Determine the (X, Y) coordinate at the center of the cell enclosing the given text.  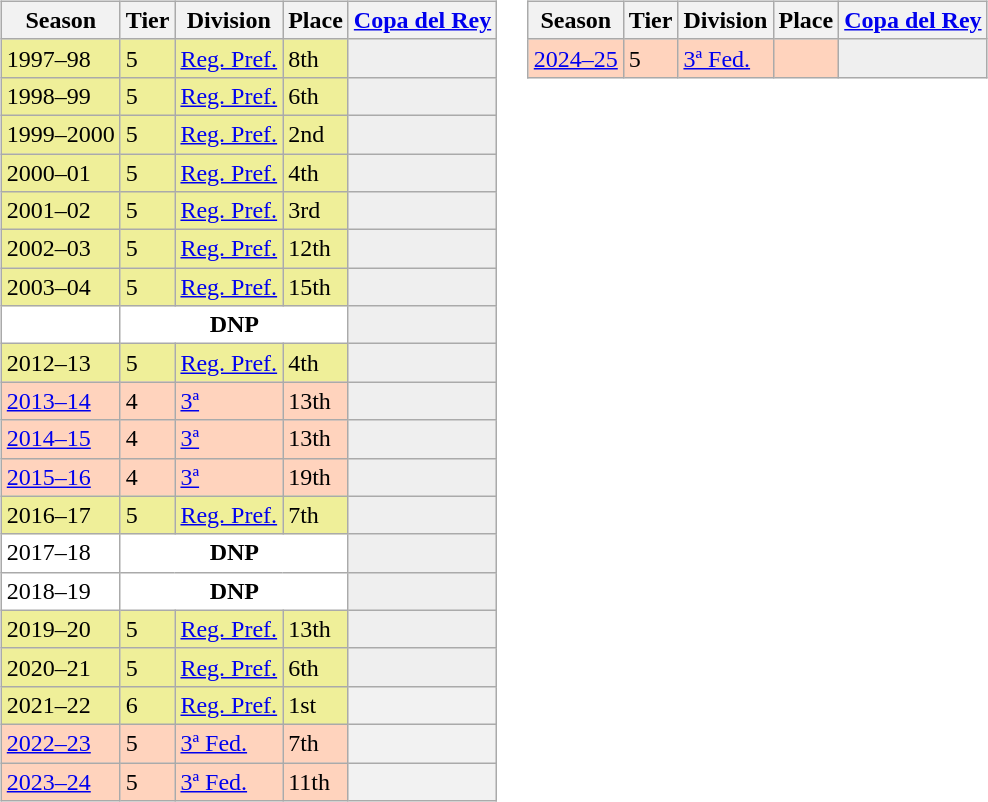
1st (316, 705)
1999–2000 (60, 134)
2001–02 (60, 211)
2022–23 (60, 743)
8th (316, 58)
2012–13 (60, 363)
2017–18 (60, 553)
2014–15 (60, 439)
2000–01 (60, 173)
3rd (316, 211)
11th (316, 781)
2nd (316, 134)
2002–03 (60, 249)
2021–22 (60, 705)
2015–16 (60, 477)
2003–04 (60, 287)
2019–20 (60, 629)
1997–98 (60, 58)
2016–17 (60, 515)
12th (316, 249)
2023–24 (60, 781)
2018–19 (60, 591)
2024–25 (576, 58)
2013–14 (60, 401)
1998–99 (60, 96)
15th (316, 287)
6 (148, 705)
19th (316, 477)
2020–21 (60, 667)
